From the cell containing the given text, extract its center point as [x, y] coordinate. 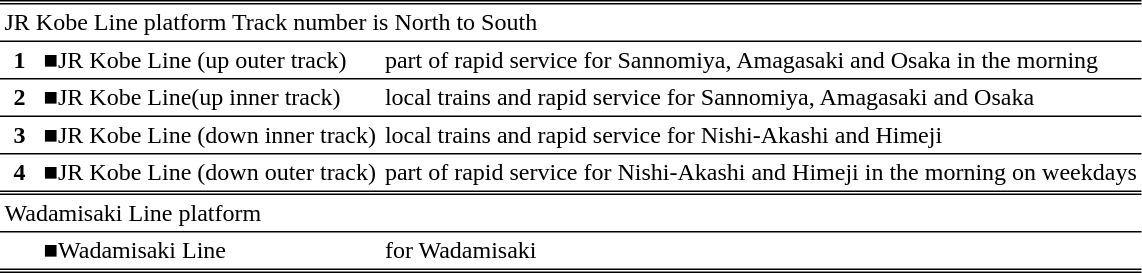
local trains and rapid service for Sannomiya, Amagasaki and Osaka [760, 98]
■JR Kobe Line (up outer track) [210, 60]
■JR Kobe Line (down inner track) [210, 135]
JR Kobe Line platform Track number is North to South [570, 22]
local trains and rapid service for Nishi-Akashi and Himeji [760, 135]
Wadamisaki Line platform [570, 212]
■JR Kobe Line(up inner track) [210, 98]
1 [20, 60]
4 [20, 174]
2 [20, 98]
■JR Kobe Line (down outer track) [210, 174]
for Wadamisaki [760, 252]
part of rapid service for Sannomiya, Amagasaki and Osaka in the morning [760, 60]
part of rapid service for Nishi-Akashi and Himeji in the morning on weekdays [760, 174]
■Wadamisaki Line [210, 252]
3 [20, 135]
